From the cell containing the given text, extract its center point as (x, y) coordinate. 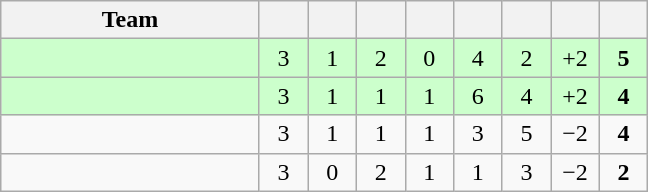
6 (478, 96)
Team (130, 20)
